Return (X, Y) of the center of cell containing provided text 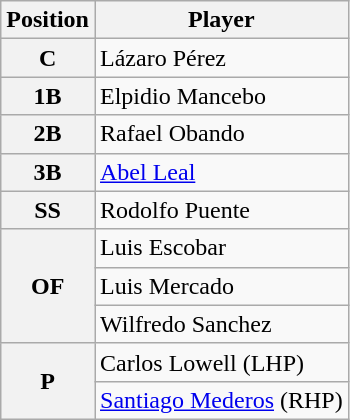
Luis Escobar (221, 248)
Luis Mercado (221, 286)
Rodolfo Puente (221, 210)
Wilfredo Sanchez (221, 324)
Rafael Obando (221, 134)
C (48, 58)
3B (48, 172)
Santiago Mederos (RHP) (221, 400)
Elpidio Mancebo (221, 96)
Abel Leal (221, 172)
SS (48, 210)
Position (48, 20)
1B (48, 96)
OF (48, 286)
Lázaro Pérez (221, 58)
Player (221, 20)
P (48, 381)
Carlos Lowell (LHP) (221, 362)
2B (48, 134)
